Find where the given text appears and provide that cell's center as [x, y] coordinate. 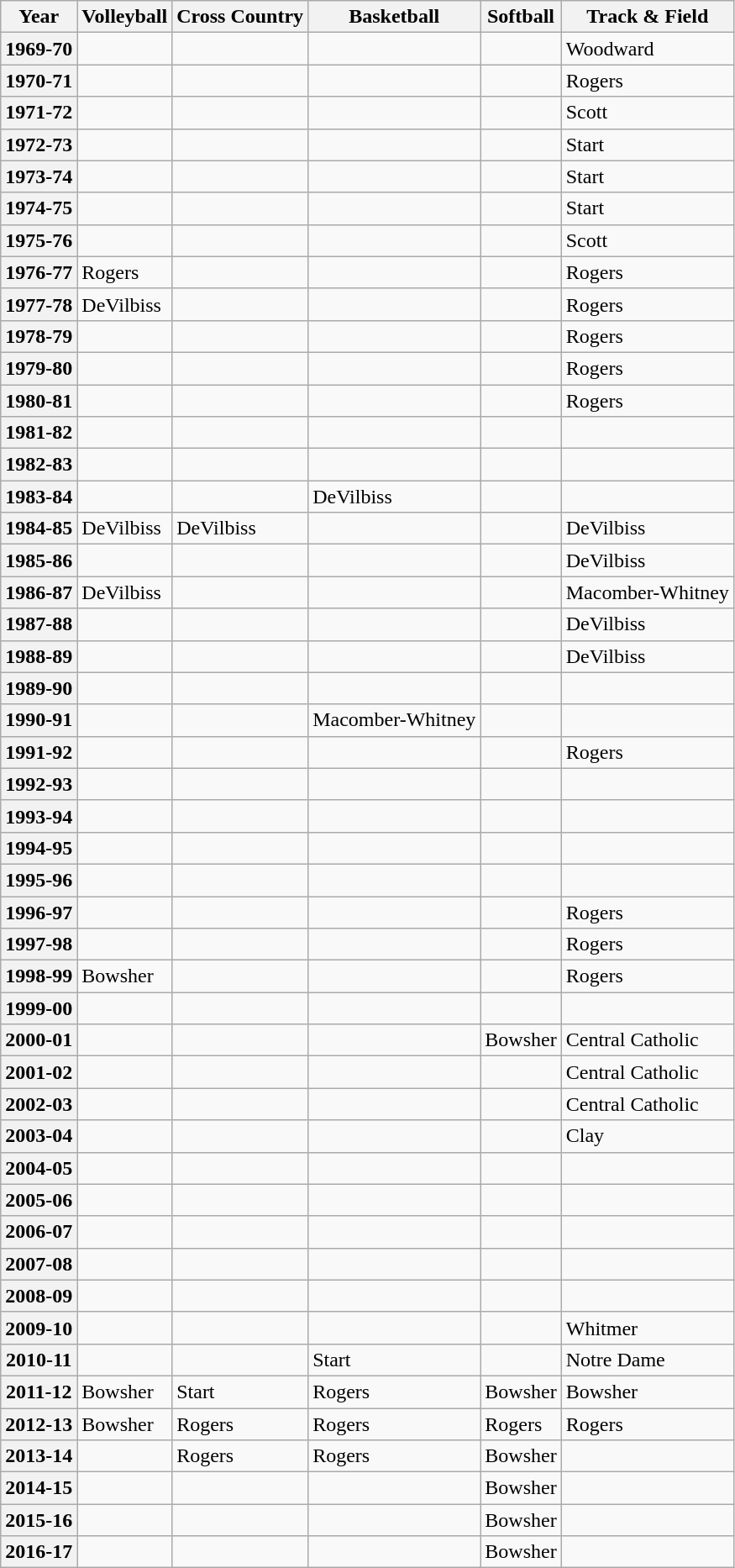
1989-90 [39, 688]
1993-94 [39, 816]
1974-75 [39, 208]
2010-11 [39, 1360]
Woodward [647, 49]
1995-96 [39, 880]
1971-72 [39, 113]
1969-70 [39, 49]
2001-02 [39, 1072]
Whitmer [647, 1328]
2002-03 [39, 1104]
1983-84 [39, 497]
2015-16 [39, 1520]
1979-80 [39, 368]
1990-91 [39, 720]
Softball [521, 17]
2009-10 [39, 1328]
1978-79 [39, 336]
1987-88 [39, 624]
2003-04 [39, 1136]
2004-05 [39, 1168]
1975-76 [39, 240]
2006-07 [39, 1232]
Track & Field [647, 17]
1986-87 [39, 592]
1997-98 [39, 944]
1973-74 [39, 176]
1992-93 [39, 784]
2012-13 [39, 1424]
1976-77 [39, 272]
1970-71 [39, 81]
Volleyball [124, 17]
1981-82 [39, 433]
2000-01 [39, 1040]
Notre Dame [647, 1360]
2013-14 [39, 1456]
1991-92 [39, 752]
1988-89 [39, 656]
1982-83 [39, 465]
2005-06 [39, 1200]
1984-85 [39, 529]
1999-00 [39, 1008]
1985-86 [39, 560]
1994-95 [39, 848]
2016-17 [39, 1552]
2011-12 [39, 1392]
Year [39, 17]
1998-99 [39, 976]
Clay [647, 1136]
1977-78 [39, 304]
1996-97 [39, 912]
Basketball [395, 17]
2014-15 [39, 1488]
Cross Country [240, 17]
1972-73 [39, 145]
2008-09 [39, 1296]
2007-08 [39, 1264]
1980-81 [39, 401]
